Scan for the cell matching the given text and deliver its (X, Y) coordinate at center. 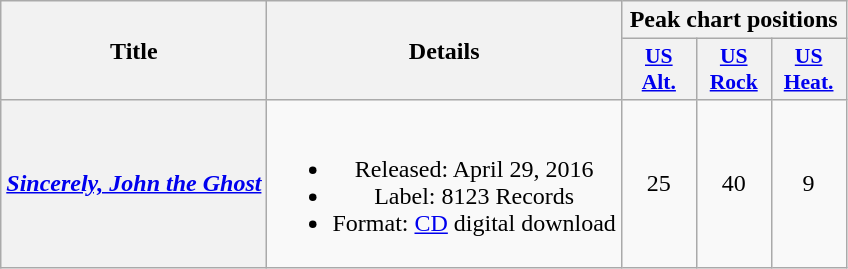
Peak chart positions (734, 20)
Title (134, 50)
Released: April 29, 2016Label: 8123 RecordsFormat: CD digital download (444, 184)
25 (658, 184)
40 (734, 184)
9 (808, 184)
USAlt. (658, 70)
Sincerely, John the Ghost (134, 184)
Details (444, 50)
USRock (734, 70)
USHeat. (808, 70)
